Determine the [X, Y] coordinate at the center of the cell enclosing the given text.  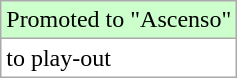
to play-out [119, 58]
Promoted to "Ascenso" [119, 20]
